Output the [X, Y] coordinate of the center of the cell containing the given text.  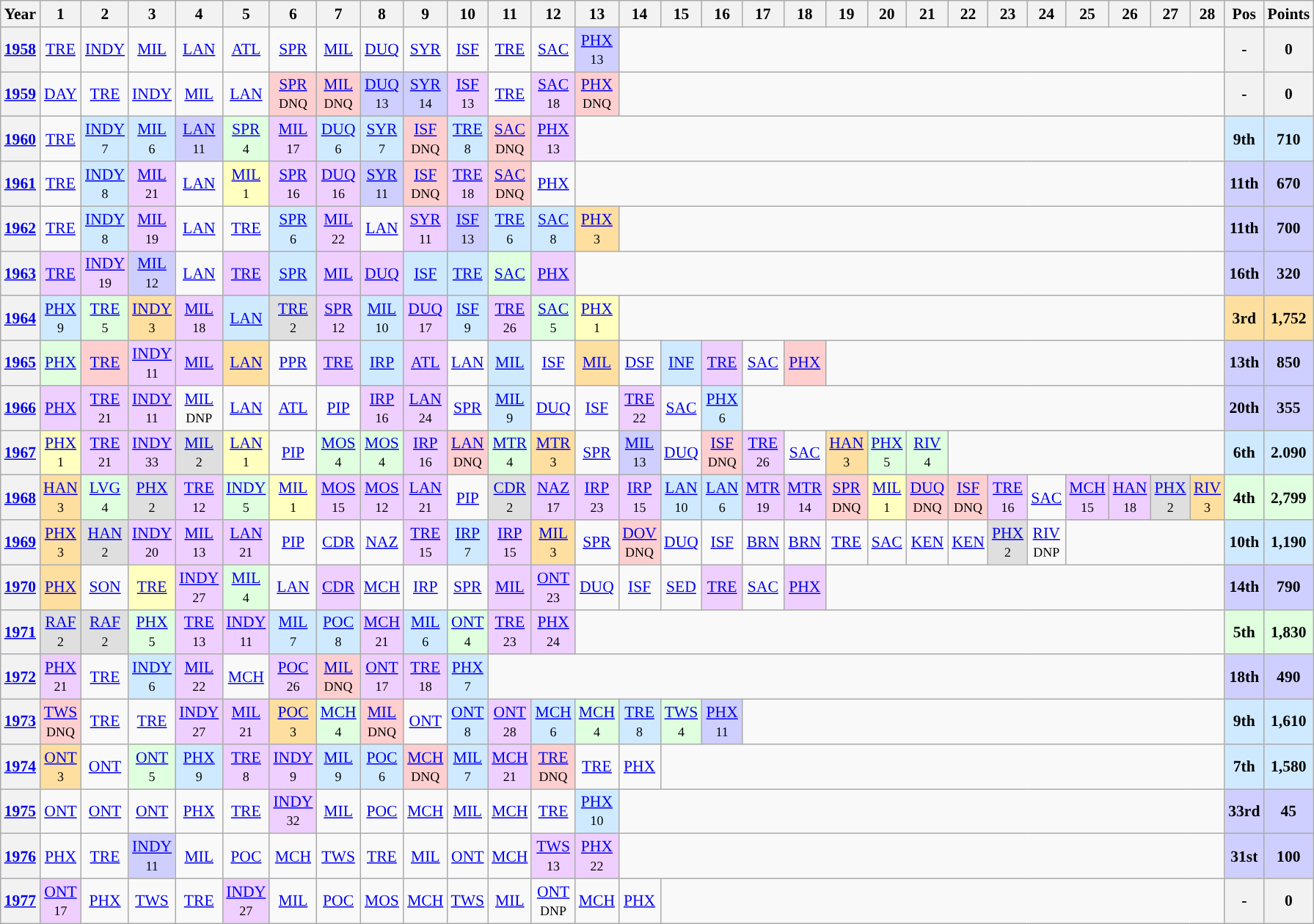
5th [1244, 632]
LAN24 [426, 408]
PHX10 [597, 811]
MIL2 [199, 453]
TRE5 [105, 318]
1962 [21, 229]
1970 [21, 587]
IRP7 [467, 543]
SAC8 [553, 229]
31st [1244, 857]
1,610 [1288, 722]
SYR14 [426, 94]
PHX7 [467, 678]
MIL12 [152, 273]
1,830 [1288, 632]
26 [1130, 14]
ISF9 [467, 318]
28 [1208, 14]
DOVDNQ [640, 543]
Points [1288, 14]
33rd [1244, 811]
14 [640, 14]
ONT5 [152, 767]
POC26 [293, 678]
Year [21, 14]
SAC18 [553, 94]
SYR [426, 50]
TRE23 [509, 632]
1976 [21, 857]
MIL19 [152, 229]
NAZ17 [553, 497]
1973 [21, 722]
9 [426, 14]
TRE2 [293, 318]
4 [199, 14]
1975 [21, 811]
1 [60, 14]
14th [1244, 587]
710 [1288, 139]
10th [1244, 543]
SED [681, 587]
MILDNP [199, 408]
2.090 [1288, 453]
19 [847, 14]
13th [1244, 364]
12 [553, 14]
POC8 [337, 632]
INDY6 [152, 678]
TRE15 [426, 543]
1971 [21, 632]
IRP23 [597, 497]
POC6 [382, 767]
10 [467, 14]
790 [1288, 587]
TRE16 [1008, 497]
MIL4 [246, 587]
MOS [382, 901]
DUQ6 [337, 139]
1965 [21, 364]
INF [681, 364]
1,752 [1288, 318]
1964 [21, 318]
INDY20 [152, 543]
11 [509, 14]
DAY [60, 94]
SPR4 [246, 139]
MOS12 [382, 497]
20 [886, 14]
670 [1288, 183]
8 [382, 14]
18 [804, 14]
TRE12 [199, 497]
700 [1288, 229]
POC3 [293, 722]
ONTDNP [553, 901]
355 [1288, 408]
INDY9 [293, 767]
ONT4 [467, 632]
MCHDNQ [426, 767]
TRE13 [199, 632]
1960 [21, 139]
1972 [21, 678]
NAZ [382, 543]
PHX11 [722, 722]
320 [1288, 273]
1,580 [1288, 767]
CDR2 [509, 497]
3rd [1244, 318]
TWSDNQ [60, 722]
TWS4 [681, 722]
MCH15 [1087, 497]
MTR3 [553, 453]
27 [1171, 14]
25 [1087, 14]
SON [105, 587]
LVG4 [105, 497]
LAN10 [681, 497]
SPR12 [337, 318]
LAN1 [246, 453]
TREDNQ [553, 767]
DUQ16 [337, 183]
2,799 [1288, 497]
MTR19 [763, 497]
MIL18 [199, 318]
INDY5 [246, 497]
TRE6 [509, 229]
INDY32 [293, 811]
Pos [1244, 14]
490 [1288, 678]
MIL17 [293, 139]
16 [722, 14]
1966 [21, 408]
17 [763, 14]
TWS13 [553, 857]
1959 [21, 94]
DUQDNQ [927, 497]
18th [1244, 678]
100 [1288, 857]
MIL10 [382, 318]
15 [681, 14]
1967 [21, 453]
ONT3 [60, 767]
SAC5 [553, 318]
SPR6 [293, 229]
ONT8 [467, 722]
PHX21 [60, 678]
HAN2 [105, 543]
RIV4 [927, 453]
MTR4 [509, 453]
MTR14 [804, 497]
RIV3 [1208, 497]
21 [927, 14]
MOS15 [337, 497]
PHX22 [597, 857]
24 [1046, 14]
1963 [21, 273]
RIVDNP [1046, 543]
INDY3 [152, 318]
6 [293, 14]
2 [105, 14]
HAN18 [1130, 497]
1961 [21, 183]
SYR7 [382, 139]
PPR [293, 364]
4th [1244, 497]
DUQ17 [426, 318]
TRE22 [640, 408]
850 [1288, 364]
LAN6 [722, 497]
PHX24 [553, 632]
SPR16 [293, 183]
LAN11 [199, 139]
13 [597, 14]
DSF [640, 364]
1,190 [1288, 543]
INDY33 [152, 453]
ONT28 [509, 722]
20th [1244, 408]
ONT23 [553, 587]
16th [1244, 273]
7 [337, 14]
6th [1244, 453]
1969 [21, 543]
1958 [21, 50]
PHXDNQ [597, 94]
INDY19 [105, 273]
22 [968, 14]
1974 [21, 767]
INDY7 [105, 139]
7th [1244, 767]
5 [246, 14]
45 [1288, 811]
DUQ13 [382, 94]
23 [1008, 14]
3 [152, 14]
1977 [21, 901]
PHX6 [722, 408]
LANDNQ [467, 453]
MCH6 [553, 722]
MIL3 [553, 543]
1968 [21, 497]
